From the cell containing the given text, extract its center point as (x, y) coordinate. 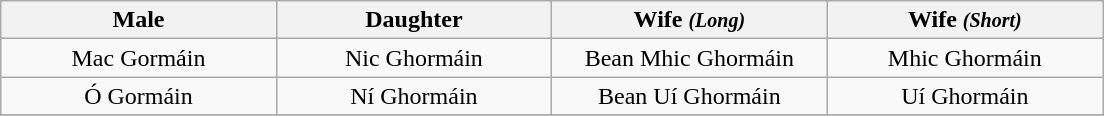
Bean Mhic Ghormáin (690, 58)
Male (138, 20)
Ní Ghormáin (414, 96)
Uí Ghormáin (964, 96)
Wife (Short) (964, 20)
Ó Gormáin (138, 96)
Wife (Long) (690, 20)
Mhic Ghormáin (964, 58)
Mac Gormáin (138, 58)
Daughter (414, 20)
Nic Ghormáin (414, 58)
Bean Uí Ghormáin (690, 96)
